Capture the cell that displays the provided text and extract its (X, Y) central coordinate. 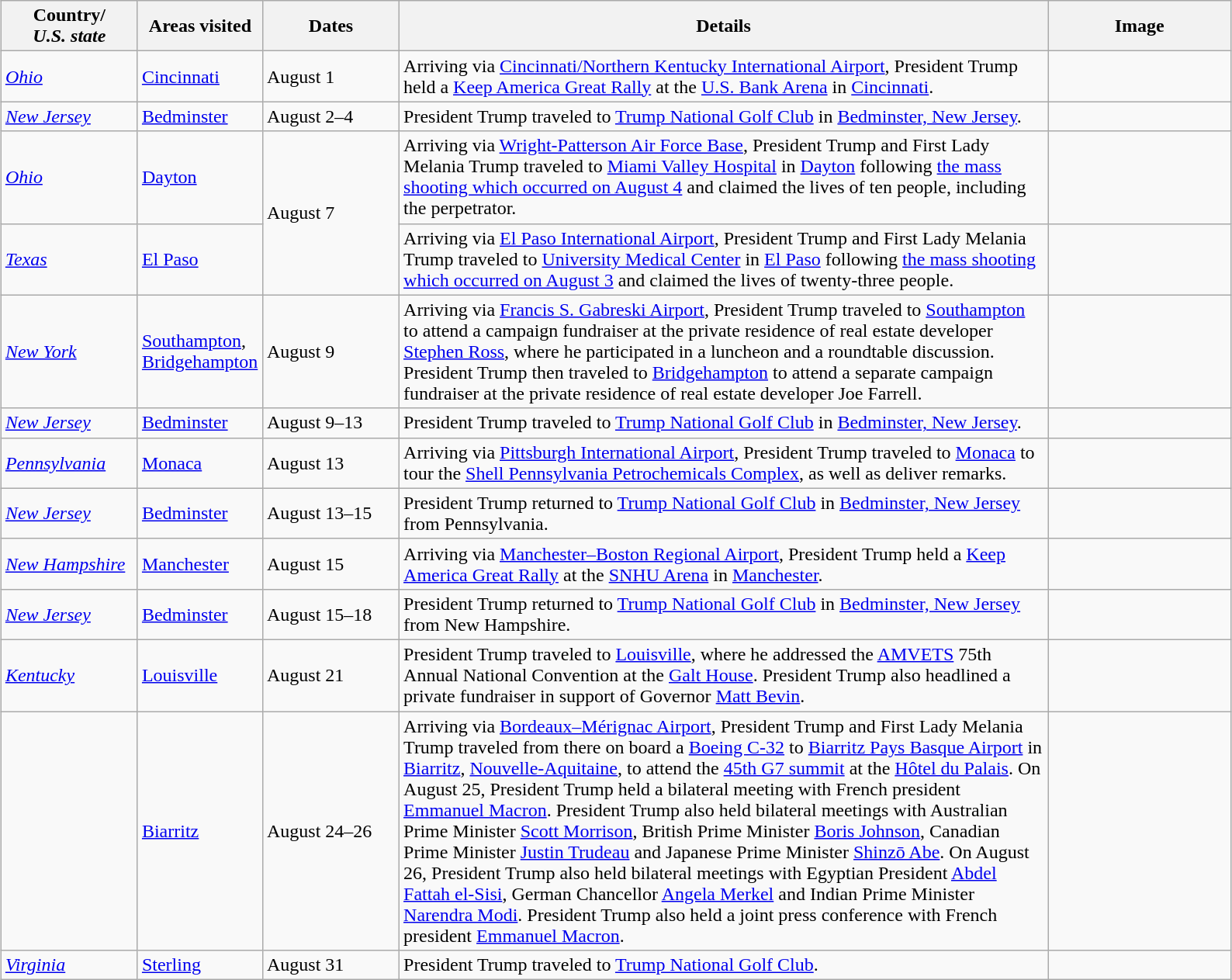
President Trump returned to Trump National Golf Club in Bedminster, New Jersey from Pennsylvania. (724, 514)
August 2–4 (330, 116)
Sterling (200, 965)
Louisville (200, 675)
Cincinnati (200, 76)
Areas visited (200, 26)
New York (69, 351)
Pennsylvania (69, 462)
Kentucky (69, 675)
Dayton (200, 177)
August 21 (330, 675)
August 15–18 (330, 615)
Dates (330, 26)
August 13 (330, 462)
August 7 (330, 213)
August 24–26 (330, 830)
President Trump returned to Trump National Golf Club in Bedminster, New Jersey from New Hampshire. (724, 615)
August 1 (330, 76)
Manchester (200, 563)
August 13–15 (330, 514)
Image (1140, 26)
August 9–13 (330, 423)
Arriving via Manchester–Boston Regional Airport, President Trump held a Keep America Great Rally at the SNHU Arena in Manchester. (724, 563)
August 31 (330, 965)
Texas (69, 259)
Southampton, Bridgehampton (200, 351)
Country/U.S. state (69, 26)
New Hampshire (69, 563)
Monaca (200, 462)
El Paso (200, 259)
August 9 (330, 351)
August 15 (330, 563)
Details (724, 26)
Virginia (69, 965)
President Trump traveled to Trump National Golf Club. (724, 965)
Biarritz (200, 830)
